Scan for the cell matching the given text and deliver its (X, Y) coordinate at center. 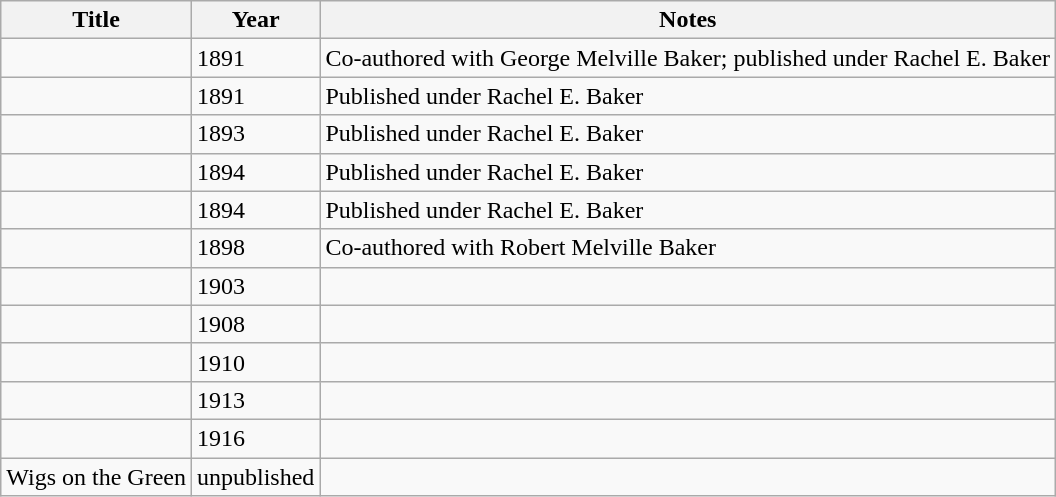
1910 (255, 362)
1893 (255, 134)
1908 (255, 324)
1898 (255, 248)
Notes (688, 20)
1916 (255, 438)
Co-authored with George Melville Baker; published under Rachel E. Baker (688, 58)
1903 (255, 286)
Title (96, 20)
Wigs on the Green (96, 477)
Year (255, 20)
1913 (255, 400)
unpublished (255, 477)
Co-authored with Robert Melville Baker (688, 248)
